For the text-containing cell, return its midpoint in [X, Y] coordinate format. 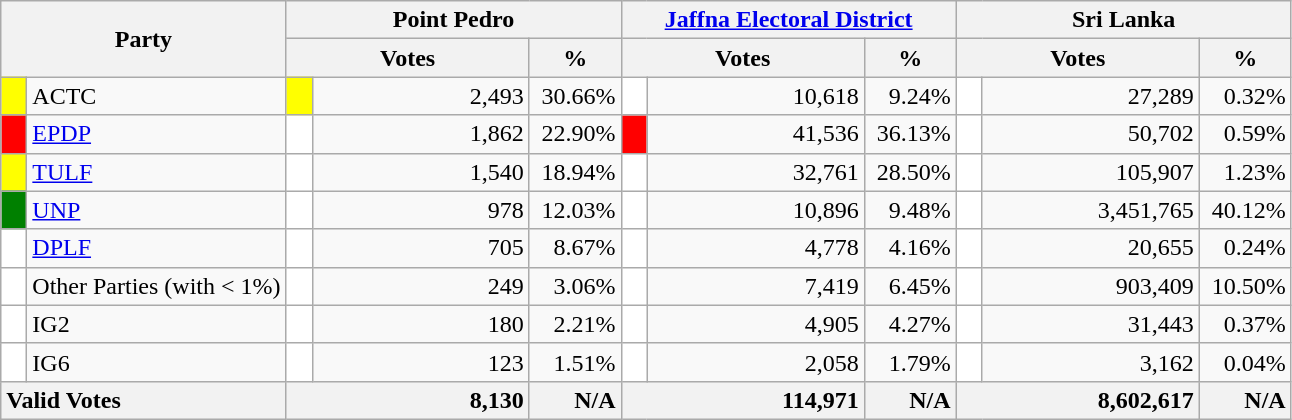
36.13% [910, 134]
3,162 [1090, 362]
Other Parties (with < 1%) [156, 286]
12.03% [575, 210]
180 [420, 324]
4.16% [910, 248]
TULF [156, 172]
Party [144, 39]
3,451,765 [1090, 210]
Point Pedro [454, 20]
8,602,617 [1078, 400]
0.37% [1245, 324]
123 [420, 362]
18.94% [575, 172]
1.79% [910, 362]
32,761 [756, 172]
2.21% [575, 324]
4,778 [756, 248]
ACTC [156, 96]
2,493 [420, 96]
10,618 [756, 96]
0.59% [1245, 134]
903,409 [1090, 286]
30.66% [575, 96]
7,419 [756, 286]
4.27% [910, 324]
40.12% [1245, 210]
IG2 [156, 324]
0.24% [1245, 248]
9.24% [910, 96]
1.51% [575, 362]
2,058 [756, 362]
0.04% [1245, 362]
4,905 [756, 324]
0.32% [1245, 96]
IG6 [156, 362]
10.50% [1245, 286]
8,130 [408, 400]
Jaffna Electoral District [788, 20]
50,702 [1090, 134]
Sri Lanka [1124, 20]
114,971 [742, 400]
Valid Votes [144, 400]
20,655 [1090, 248]
EPDP [156, 134]
22.90% [575, 134]
UNP [156, 210]
10,896 [756, 210]
3.06% [575, 286]
41,536 [756, 134]
DPLF [156, 248]
1,862 [420, 134]
28.50% [910, 172]
27,289 [1090, 96]
1.23% [1245, 172]
9.48% [910, 210]
1,540 [420, 172]
6.45% [910, 286]
8.67% [575, 248]
978 [420, 210]
31,443 [1090, 324]
105,907 [1090, 172]
705 [420, 248]
249 [420, 286]
